Scan for the cell matching the given text and deliver its [X, Y] coordinate at center. 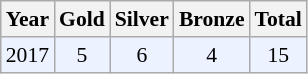
6 [142, 55]
2017 [28, 55]
Year [28, 19]
4 [212, 55]
5 [82, 55]
Bronze [212, 19]
Gold [82, 19]
Total [278, 19]
Silver [142, 19]
15 [278, 55]
